Return the [X, Y] coordinate for the center point of the cell that contains the specified text.  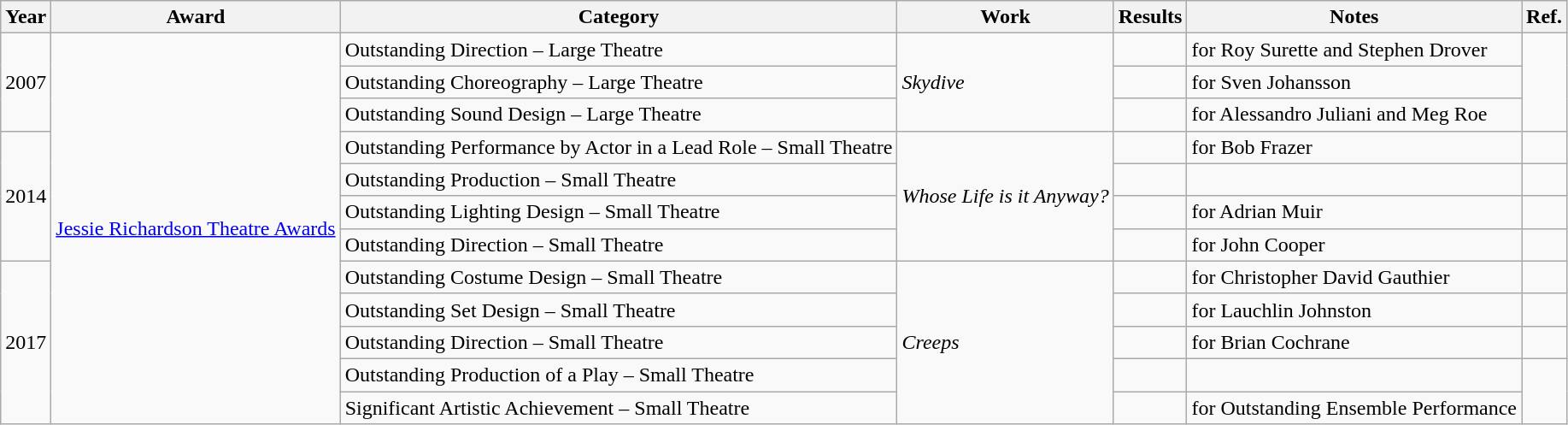
Notes [1354, 17]
Whose Life is it Anyway? [1005, 196]
Significant Artistic Achievement – Small Theatre [619, 408]
Creeps [1005, 342]
Outstanding Production – Small Theatre [619, 180]
for John Cooper [1354, 245]
for Adrian Muir [1354, 212]
Outstanding Set Design – Small Theatre [619, 310]
Outstanding Production of a Play – Small Theatre [619, 375]
Award [196, 17]
for Alessandro Juliani and Meg Roe [1354, 115]
Work [1005, 17]
Outstanding Direction – Large Theatre [619, 50]
Outstanding Sound Design – Large Theatre [619, 115]
Outstanding Costume Design – Small Theatre [619, 277]
for Outstanding Ensemble Performance [1354, 408]
Outstanding Lighting Design – Small Theatre [619, 212]
Year [26, 17]
for Lauchlin Johnston [1354, 310]
Outstanding Choreography – Large Theatre [619, 82]
Outstanding Performance by Actor in a Lead Role – Small Theatre [619, 147]
2014 [26, 196]
Results [1150, 17]
for Brian Cochrane [1354, 342]
2007 [26, 82]
Ref. [1545, 17]
for Bob Frazer [1354, 147]
for Sven Johansson [1354, 82]
for Roy Surette and Stephen Drover [1354, 50]
2017 [26, 342]
Skydive [1005, 82]
Jessie Richardson Theatre Awards [196, 229]
Category [619, 17]
for Christopher David Gauthier [1354, 277]
